Determine the (X, Y) coordinate at the center of the cell enclosing the given text.  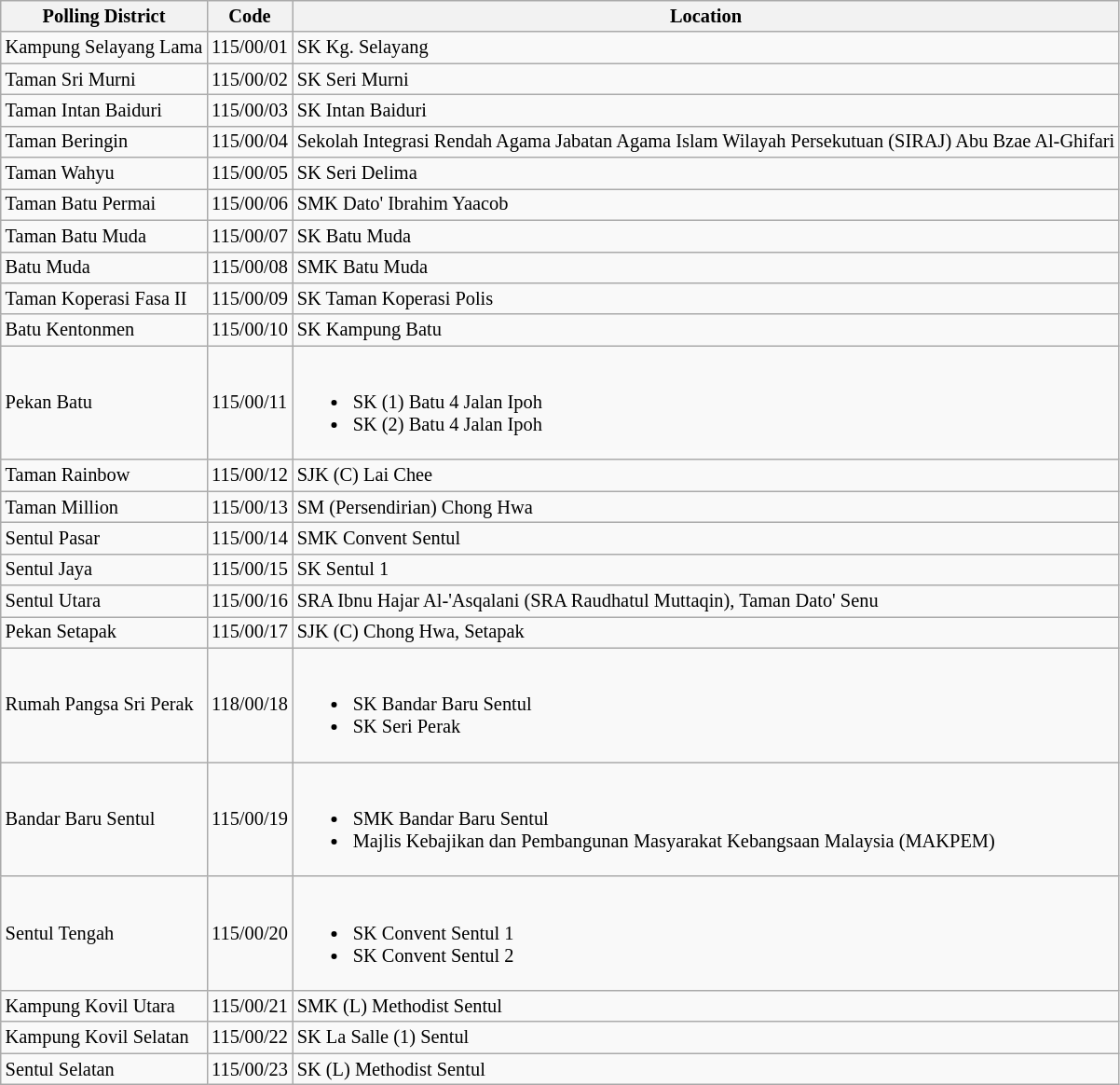
SK Kampung Batu (706, 330)
115/00/23 (250, 1069)
SK Seri Murni (706, 79)
Taman Koperasi Fasa II (104, 298)
115/00/04 (250, 142)
SK (L) Methodist Sentul (706, 1069)
SMK Dato' Ibrahim Yaacob (706, 204)
Taman Beringin (104, 142)
Pekan Batu (104, 403)
Sentul Pasar (104, 538)
Sentul Tengah (104, 933)
115/00/20 (250, 933)
Location (706, 16)
SK Bandar Baru SentulSK Seri Perak (706, 705)
115/00/22 (250, 1037)
SMK (L) Methodist Sentul (706, 1006)
115/00/13 (250, 507)
SK Intan Baiduri (706, 110)
SK Sentul 1 (706, 570)
Batu Kentonmen (104, 330)
SRA Ibnu Hajar Al-'Asqalani (SRA Raudhatul Muttaqin), Taman Dato' Senu (706, 601)
115/00/17 (250, 632)
115/00/06 (250, 204)
Taman Batu Permai (104, 204)
Taman Intan Baiduri (104, 110)
SM (Persendirian) Chong Hwa (706, 507)
115/00/21 (250, 1006)
115/00/07 (250, 236)
115/00/11 (250, 403)
Sentul Utara (104, 601)
SK Kg. Selayang (706, 48)
Bandar Baru Sentul (104, 818)
115/00/09 (250, 298)
SK Batu Muda (706, 236)
115/00/03 (250, 110)
115/00/10 (250, 330)
Taman Wahyu (104, 173)
Pekan Setapak (104, 632)
Taman Batu Muda (104, 236)
Kampung Selayang Lama (104, 48)
Batu Muda (104, 268)
SMK Batu Muda (706, 268)
115/00/02 (250, 79)
Kampung Kovil Selatan (104, 1037)
SMK Bandar Baru SentulMajlis Kebajikan dan Pembangunan Masyarakat Kebangsaan Malaysia (MAKPEM) (706, 818)
Code (250, 16)
115/00/19 (250, 818)
SJK (C) Chong Hwa, Setapak (706, 632)
115/00/16 (250, 601)
Taman Million (104, 507)
115/00/14 (250, 538)
SMK Convent Sentul (706, 538)
SK La Salle (1) Sentul (706, 1037)
SK Taman Koperasi Polis (706, 298)
Sentul Jaya (104, 570)
115/00/05 (250, 173)
Polling District (104, 16)
115/00/12 (250, 475)
115/00/15 (250, 570)
115/00/01 (250, 48)
SJK (C) Lai Chee (706, 475)
Taman Rainbow (104, 475)
SK Seri Delima (706, 173)
Sekolah Integrasi Rendah Agama Jabatan Agama Islam Wilayah Persekutuan (SIRAJ) Abu Bzae Al-Ghifari (706, 142)
Taman Sri Murni (104, 79)
118/00/18 (250, 705)
Sentul Selatan (104, 1069)
115/00/08 (250, 268)
SK (1) Batu 4 Jalan IpohSK (2) Batu 4 Jalan Ipoh (706, 403)
Kampung Kovil Utara (104, 1006)
Rumah Pangsa Sri Perak (104, 705)
SK Convent Sentul 1SK Convent Sentul 2 (706, 933)
